Find where the given text appears and provide that cell's center as (x, y) coordinate. 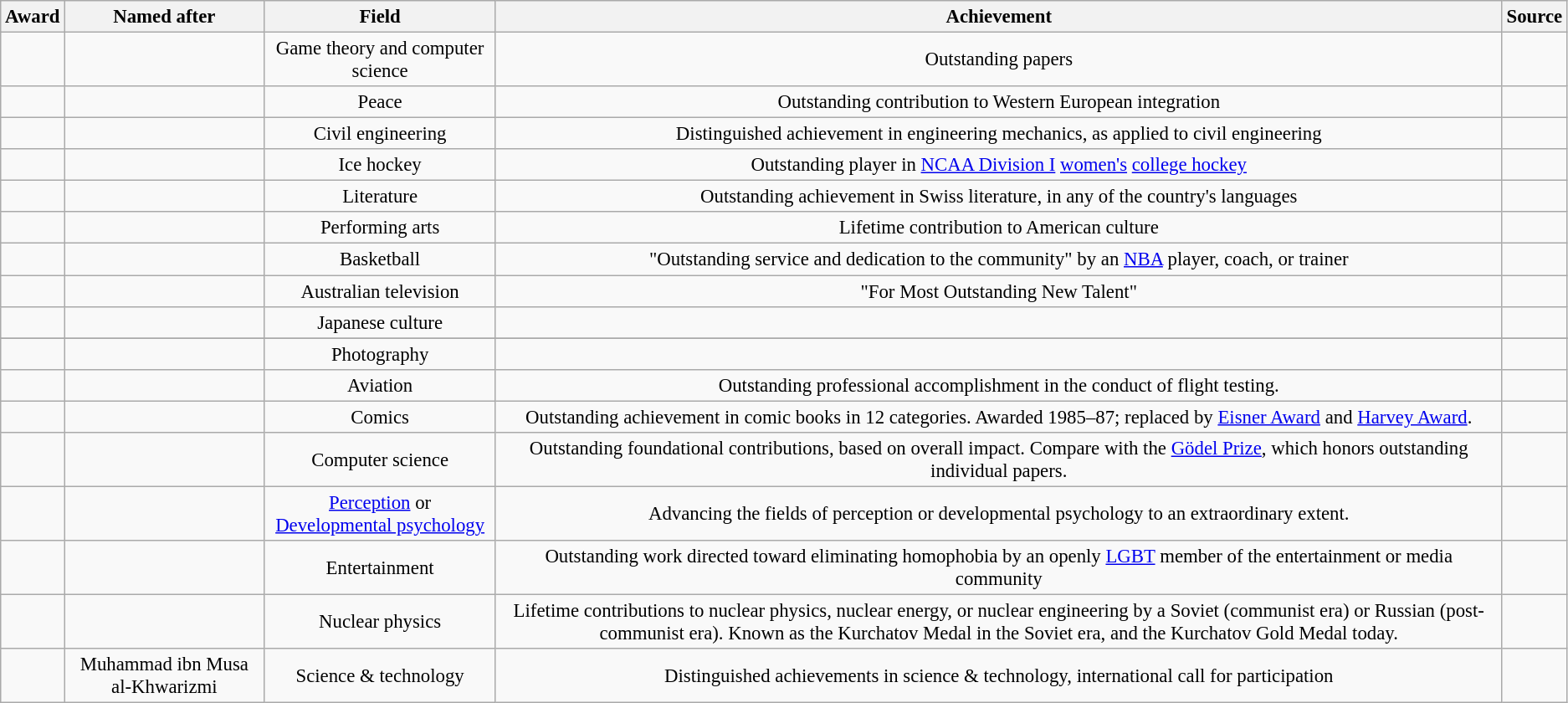
Aviation (380, 385)
Outstanding work directed toward eliminating homophobia by an openly LGBT member of the entertainment or media community (999, 567)
Performing arts (380, 228)
Muhammad ibn Musa al-Khwarizmi (164, 676)
Distinguished achievements in science & technology, international call for participation (999, 676)
Named after (164, 17)
Australian television (380, 291)
Ice hockey (380, 165)
Outstanding papers (999, 60)
Lifetime contribution to American culture (999, 228)
Computer science (380, 460)
"For Most Outstanding New Talent" (999, 291)
Outstanding foundational contributions, based on overall impact. Compare with the Gödel Prize, which honors outstanding individual papers. (999, 460)
Basketball (380, 259)
Advancing the fields of perception or developmental psychology to an extraordinary extent. (999, 514)
Source (1535, 17)
Outstanding player in NCAA Division I women's college hockey (999, 165)
Perception or Developmental psychology (380, 514)
Entertainment (380, 567)
"Outstanding service and dedication to the community" by an NBA player, coach, or trainer (999, 259)
Award (33, 17)
Distinguished achievement in engineering mechanics, as applied to civil engineering (999, 134)
Civil engineering (380, 134)
Outstanding achievement in comic books in 12 categories. Awarded 1985–87; replaced by Eisner Award and Harvey Award. (999, 417)
Peace (380, 102)
Nuclear physics (380, 621)
Game theory and computer science (380, 60)
Comics (380, 417)
Science & technology (380, 676)
Photography (380, 354)
Outstanding contribution to Western European integration (999, 102)
Literature (380, 197)
Field (380, 17)
Achievement (999, 17)
Outstanding professional accomplishment in the conduct of flight testing. (999, 385)
Outstanding achievement in Swiss literature, in any of the country's languages (999, 197)
Japanese culture (380, 322)
